Return the [x, y] coordinate for the center point of the cell that contains the specified text.  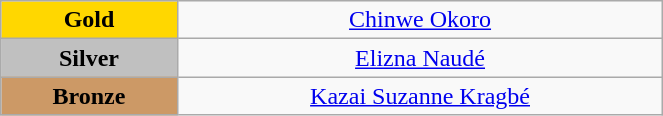
Kazai Suzanne Kragbé [420, 96]
Elizna Naudé [420, 58]
Chinwe Okoro [420, 20]
Bronze [90, 96]
Silver [90, 58]
Gold [90, 20]
